Return (X, Y) of the center of cell containing provided text 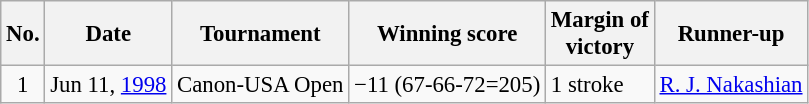
1 (23, 85)
Jun 11, 1998 (108, 85)
−11 (67-66-72=205) (448, 85)
Winning score (448, 34)
R. J. Nakashian (731, 85)
Runner-up (731, 34)
Margin ofvictory (600, 34)
Canon-USA Open (260, 85)
1 stroke (600, 85)
Tournament (260, 34)
Date (108, 34)
No. (23, 34)
